Output the [x, y] coordinate of the center of the cell containing the given text.  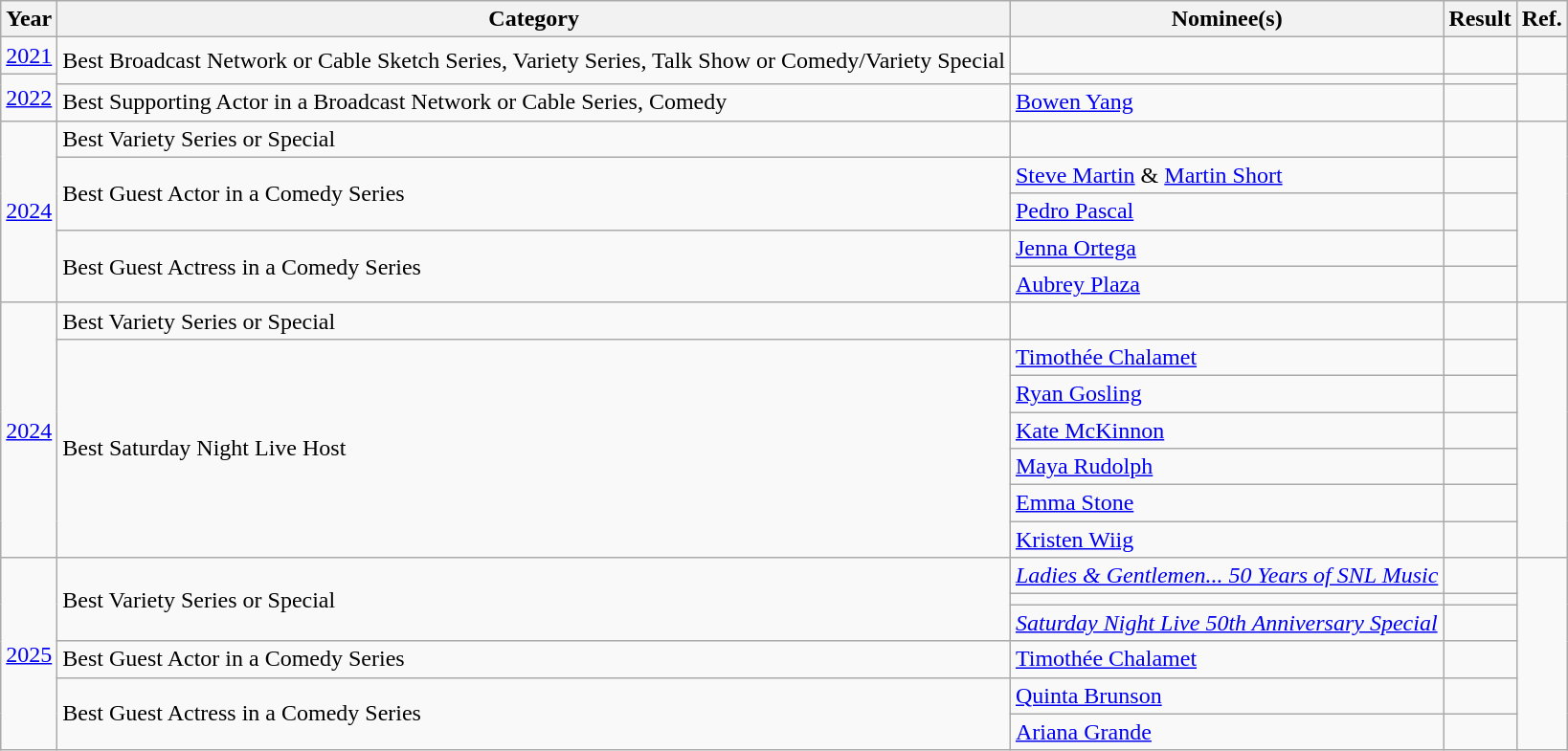
Ref. [1541, 19]
Aubrey Plaza [1226, 284]
Ryan Gosling [1226, 393]
Kate McKinnon [1226, 430]
Best Saturday Night Live Host [534, 448]
Ladies & Gentlemen... 50 Years of SNL Music [1226, 576]
Steve Martin & Martin Short [1226, 175]
Best Broadcast Network or Cable Sketch Series, Variety Series, Talk Show or Comedy/Variety Special [534, 61]
Quinta Brunson [1226, 696]
Nominee(s) [1226, 19]
2021 [29, 55]
2025 [29, 654]
Kristen Wiig [1226, 540]
Emma Stone [1226, 503]
Maya Rudolph [1226, 467]
Pedro Pascal [1226, 211]
2022 [29, 98]
Result [1480, 19]
Ariana Grande [1226, 732]
Best Supporting Actor in a Broadcast Network or Cable Series, Comedy [534, 102]
Category [534, 19]
Bowen Yang [1226, 102]
Saturday Night Live 50th Anniversary Special [1226, 623]
Jenna Ortega [1226, 248]
Year [29, 19]
